For the text-containing cell, return its midpoint in (x, y) coordinate format. 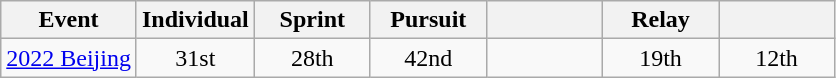
19th (660, 58)
12th (777, 58)
28th (312, 58)
Pursuit (428, 20)
31st (195, 58)
Individual (195, 20)
Relay (660, 20)
42nd (428, 58)
2022 Beijing (69, 58)
Event (69, 20)
Sprint (312, 20)
